Extract the [x, y] coordinate from the center of the cell holding the provided text.  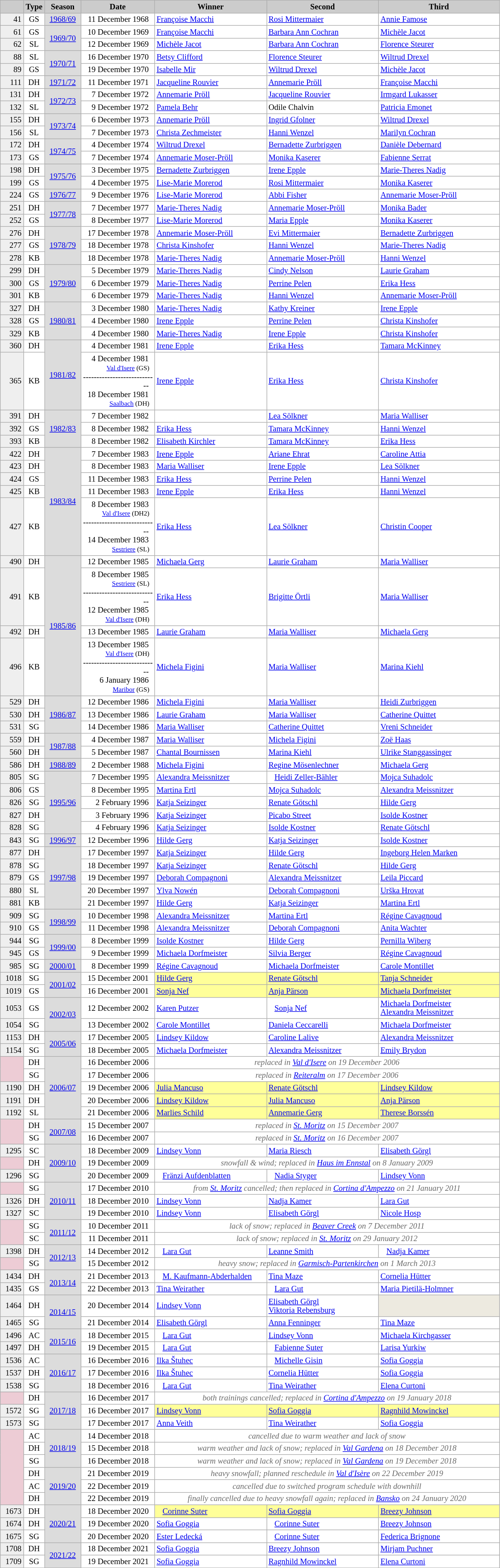
Tanja Schneider [439, 978]
Abbi Fisher [323, 195]
16 December 2007 [118, 1138]
18 December 2021 [118, 1549]
251 [12, 207]
423 [12, 466]
17 December 2010 [118, 1188]
Cindy Nelson [323, 270]
Caroline Attia [439, 454]
Winner [210, 6]
cancelled due to switched program schedule with downhill [327, 1486]
lack of snow; replaced in St. Moritz on 29 January 2012 [327, 1238]
Kathy Kreiner [323, 308]
3 February 1996 [118, 815]
1673 [12, 1511]
1327 [12, 1213]
1975/76 [63, 176]
Marilyn Cochran [439, 132]
2 February 1996 [118, 802]
Betsy Clifford [210, 57]
19 December 2010 [118, 1213]
13 December 1985 Val d'Isere (DH) ---------------------------- 6 January 1986 Maribor (GS) [118, 667]
19 December 2015 [118, 1347]
Chantal Bournissen [210, 752]
Odile Chalvin [323, 107]
1708 [12, 1549]
806 [12, 789]
1192 [12, 1112]
365 [12, 381]
1988/89 [63, 765]
1675 [12, 1536]
4 February 1996 [118, 827]
Caroline Lalive [323, 1037]
15 December 2001 [118, 978]
2006/07 [63, 1087]
Irmgard Lukasser [439, 94]
Ariane Ehrat [323, 454]
20 December 2006 [118, 1100]
Vreni Schneider [439, 727]
1977/78 [63, 214]
1986/87 [63, 715]
Marlies Schild [210, 1112]
Heidi Zeller-Bähler [323, 777]
heavy snowfall; planned reschedule in Val d'Isère on 22 December 2019 [327, 1473]
1435 [12, 1289]
301 [12, 295]
1971/72 [63, 82]
Emily Brydon [439, 1050]
18 December 1997 [118, 865]
Pernilla Wiberg [439, 941]
Nadia Styger [323, 1175]
Brigitte Örtli [323, 597]
4 December 1987 [118, 740]
Larisa Yurkiw [439, 1347]
7 December 1972 [118, 94]
11 December 2011 [118, 1238]
393 [12, 441]
424 [12, 479]
531 [12, 727]
Fränzi Aufdenblatten [210, 1175]
329 [12, 333]
10 December 1998 [118, 915]
5 December 1987 [118, 752]
1979/80 [63, 283]
8 December 1985 Sestriere (SL) ---------------------------- 12 December 1985 Val d'Isere (DH) [118, 597]
Patricia Emonet [439, 107]
878 [12, 865]
360 [12, 346]
2 December 1988 [118, 765]
880 [12, 890]
3 December 1975 [118, 170]
Type [34, 6]
17 December 2017 [118, 1423]
Ingrid Gfolner [323, 120]
replaced in St. Moritz on 15 December 2007 [327, 1125]
11 December 1971 [118, 82]
snowfall & wind; replaced in Haus im Ennstal on 8 January 2009 [327, 1163]
909 [12, 915]
Isabelle Mir [210, 69]
1973/74 [63, 126]
12 December 1985 [118, 562]
1969/70 [63, 38]
17 December 2006 [118, 1075]
1190 [12, 1088]
1573 [12, 1423]
Zoë Haas [439, 740]
warm weather and lack of snow; replaced in Val Gardena on 18 December 2018 [327, 1448]
1996/97 [63, 840]
21 December 2019 [118, 1473]
Christa Zechmeister [210, 132]
Anita Wachter [439, 928]
1972/73 [63, 101]
877 [12, 853]
22 December 2013 [118, 1289]
491 [12, 597]
881 [12, 903]
1464 [12, 1305]
Ingeborg Helen Marken [439, 853]
12 December 1996 [118, 840]
17 December 1997 [118, 853]
1978/79 [63, 245]
Maria Pietilä-Holmner [439, 1289]
Regine Mösenlechner [323, 765]
finally cancelled due to heavy snowfall again; replaced in Bansko on 24 January 2020 [327, 1498]
2009/10 [63, 1163]
replaced in Reiteralm on 17 December 2006 [327, 1075]
1980/81 [63, 320]
Ulrike Stanggassinger [439, 752]
173 [12, 157]
16 December 1970 [118, 57]
19 December 2009 [118, 1163]
Danièle Debernard [439, 145]
8 December 1977 [118, 220]
20 December 2009 [118, 1175]
from St. Moritz cancelled; then replaced in Cortina d'Ampezzo on 21 January 2011 [327, 1188]
4 December 1981 [118, 346]
14 December 2018 [118, 1436]
843 [12, 840]
Michaela Dorfmeister Alexandra Meissnitzer [439, 1008]
7 December 1995 [118, 777]
1987/88 [63, 746]
496 [12, 667]
2018/19 [63, 1448]
11 December 1968 [118, 19]
Michaela Kirchgasser [439, 1335]
15 December 2012 [118, 1263]
Elisabeth Görgl Viktoria Rebensburg [323, 1305]
1497 [12, 1347]
13 December 2002 [118, 1025]
Federica Brignone [439, 1536]
17 December 1978 [118, 233]
2015/16 [63, 1341]
1999/00 [63, 947]
560 [12, 752]
172 [12, 145]
Leila Piccard [439, 878]
Urška Hrovat [439, 890]
2021/22 [63, 1555]
9 December 1976 [118, 195]
20 December 2020 [118, 1536]
21 December 2014 [118, 1323]
252 [12, 220]
1019 [12, 991]
10 December 1969 [118, 32]
Therese Borssén [439, 1112]
1536 [12, 1360]
1018 [12, 978]
132 [12, 107]
1968/69 [63, 19]
Date [118, 6]
1191 [12, 1100]
18 December 2010 [118, 1201]
2020/21 [63, 1524]
2010/11 [63, 1201]
327 [12, 308]
4 December 1974 [118, 145]
879 [12, 878]
9 December 1972 [118, 107]
156 [12, 132]
11 December 1998 [118, 928]
Mirjam Puchner [439, 1549]
422 [12, 454]
7 December 1982 [118, 416]
19 December 2006 [118, 1088]
1981/82 [63, 374]
Elisabeth Kirchler [210, 441]
985 [12, 966]
19 December 2020 [118, 1524]
18 December 2005 [118, 1050]
826 [12, 802]
2012/13 [63, 1257]
2000/01 [63, 966]
17 December 2016 [118, 1373]
2011/12 [63, 1232]
8 December 1983 Val d'Isere (DH2) ---------------------------- 14 December 1983 Sestriere (SL) [118, 526]
827 [12, 815]
8 December 1983 [118, 466]
1326 [12, 1201]
13 December 1985 [118, 632]
1572 [12, 1411]
828 [12, 827]
89 [12, 69]
910 [12, 928]
1053 [12, 1008]
88 [12, 57]
7 December 1973 [118, 132]
1296 [12, 1175]
Fabienne Serrat [439, 157]
16 December 2018 [118, 1460]
Evi Mittermaier [323, 233]
425 [12, 491]
9 December 1999 [118, 953]
Annie Famose [439, 19]
199 [12, 182]
19 December 1997 [118, 878]
20 December 2014 [118, 1305]
131 [12, 94]
944 [12, 941]
heavy snow; replaced in Garmisch-Partenkirchen on 1 March 2013 [327, 1263]
155 [12, 120]
1970/71 [63, 63]
Maria Riesch [323, 1150]
16 December 2016 [118, 1360]
20 December 1997 [118, 890]
Leanne Smith [323, 1251]
12 December 1986 [118, 702]
both trainings cancelled; replaced in Cortina d'Ampezzo on 19 January 2018 [327, 1398]
4 December 1975 [118, 182]
14 December 1986 [118, 727]
Ester Ledecká [210, 1536]
2016/17 [63, 1372]
1983/84 [63, 501]
1054 [12, 1025]
16 December 2006 [118, 1062]
2005/06 [63, 1044]
1496 [12, 1335]
1982/83 [63, 429]
278 [12, 258]
1995/96 [63, 802]
2014/15 [63, 1312]
12 December 2002 [118, 1008]
586 [12, 765]
Anna Fenninger [323, 1323]
16 December 2001 [118, 991]
2017/18 [63, 1411]
7 December 1983 [118, 454]
18 December 2009 [118, 1150]
6 December 1973 [118, 120]
490 [12, 562]
328 [12, 321]
1465 [12, 1323]
cancelled due to warm weather and lack of snow [327, 1436]
805 [12, 777]
1154 [12, 1050]
1537 [12, 1373]
5 December 1979 [118, 270]
12 December 1969 [118, 44]
1295 [12, 1150]
277 [12, 245]
21 December 2006 [118, 1112]
1674 [12, 1524]
1398 [12, 1251]
41 [12, 19]
Michelle Gisin [323, 1360]
61 [12, 32]
276 [12, 233]
945 [12, 953]
1974/75 [63, 151]
2019/20 [63, 1486]
391 [12, 416]
13 December 1986 [118, 714]
2001/02 [63, 984]
15 December 2007 [118, 1125]
21 December 1997 [118, 903]
replaced in St. Moritz on 16 December 2007 [327, 1138]
299 [12, 270]
10 December 2011 [118, 1226]
lack of snow; replaced in Beaver Creek on 7 December 2011 [327, 1226]
18 December 2020 [118, 1511]
Ylva Nowén [210, 890]
427 [12, 526]
8 December 1995 [118, 789]
M. Kaufmann-Abderhalden [210, 1276]
Picabo Street [323, 815]
2002/03 [63, 1014]
14 December 2012 [118, 1251]
Heidi Zurbriggen [439, 702]
1709 [12, 1561]
2007/08 [63, 1132]
Daniela Ceccarelli [323, 1025]
1998/99 [63, 922]
3 December 1980 [118, 308]
Maria Epple [323, 220]
19 December 1970 [118, 69]
Third [439, 6]
Monika Bader [439, 207]
2013/14 [63, 1282]
198 [12, 170]
111 [12, 82]
392 [12, 429]
529 [12, 702]
15 December 2018 [118, 1448]
1153 [12, 1037]
7 December 1977 [118, 207]
Pamela Behr [210, 107]
Silvia Berger [323, 953]
replaced in Val d'Isere on 19 December 2006 [327, 1062]
62 [12, 44]
Anna Veith [210, 1423]
warm weather and lack of snow; replaced in Val Gardena on 19 December 2018 [327, 1460]
19 December 2021 [118, 1561]
224 [12, 195]
300 [12, 283]
Fabienne Suter [323, 1347]
Second [323, 6]
559 [12, 740]
1434 [12, 1276]
7 December 1974 [118, 157]
17 December 2005 [118, 1037]
Annemarie Gerg [323, 1112]
1976/77 [63, 195]
530 [12, 714]
Season [63, 6]
21 December 2013 [118, 1276]
Nicole Hosp [439, 1213]
1985/86 [63, 625]
1997/98 [63, 878]
4 December 1981 Val d'Isere (GS) ---------------------------- 18 December 1981 Saalbach (DH) [118, 381]
1538 [12, 1385]
Karen Putzer [210, 1008]
492 [12, 632]
18 December 2015 [118, 1335]
18 December 2016 [118, 1385]
Christin Cooper [439, 526]
